From the cell containing the given text, extract its center point as [x, y] coordinate. 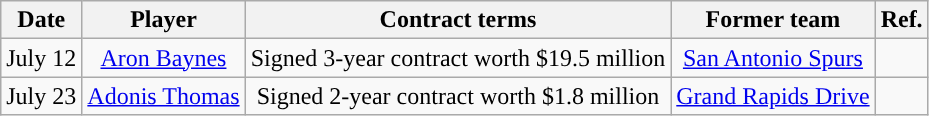
Former team [773, 20]
San Antonio Spurs [773, 58]
Ref. [902, 20]
Player [164, 20]
Contract terms [458, 20]
Aron Baynes [164, 58]
July 23 [42, 96]
July 12 [42, 58]
Grand Rapids Drive [773, 96]
Date [42, 20]
Adonis Thomas [164, 96]
Signed 3-year contract worth $19.5 million [458, 58]
Signed 2-year contract worth $1.8 million [458, 96]
